Return the [x, y] coordinate for the center point of the cell that contains the specified text.  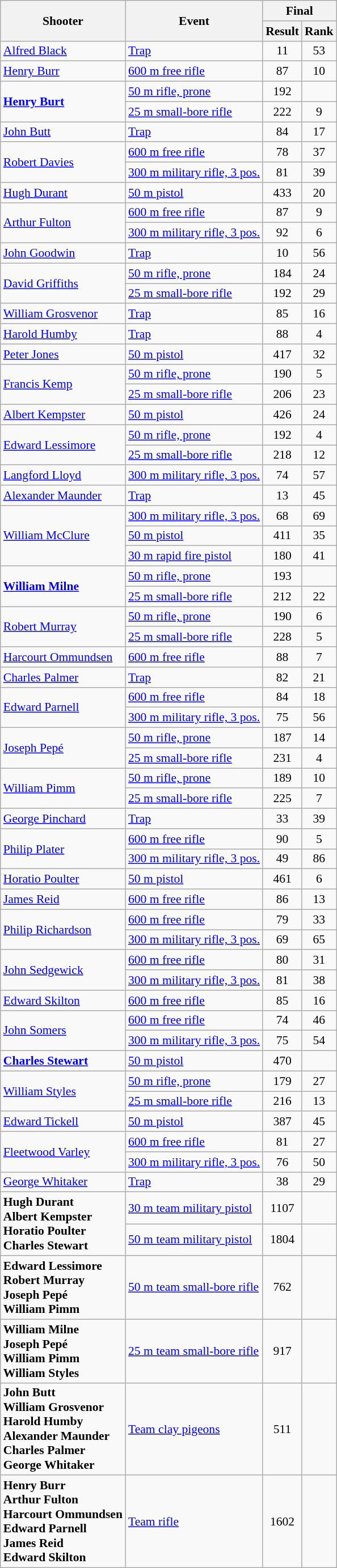
Philip Richardson [63, 930]
762 [283, 1287]
30 m rapid fire pistol [194, 556]
William McClure [63, 536]
180 [283, 556]
206 [283, 395]
John Goodwin [63, 253]
Rank [319, 31]
65 [319, 940]
189 [283, 778]
225 [283, 799]
57 [319, 476]
49 [283, 859]
17 [319, 132]
Team clay pigeons [194, 1429]
212 [283, 596]
Charles Palmer [63, 677]
Event [194, 20]
184 [283, 273]
31 [319, 960]
46 [319, 1020]
Peter Jones [63, 354]
Langford Lloyd [63, 476]
Robert Davies [63, 162]
1107 [283, 1208]
222 [283, 112]
187 [283, 738]
50 m team small-bore rifle [194, 1287]
387 [283, 1122]
30 m team military pistol [194, 1208]
John Somers [63, 1031]
Edward Skilton [63, 1001]
William Pimm [63, 788]
Final [300, 11]
William Milne Joseph Pepé William Pimm William Styles [63, 1351]
22 [319, 596]
461 [283, 879]
41 [319, 556]
Result [283, 31]
Harcourt Ommundsen [63, 657]
Team rifle [194, 1522]
50 [319, 1162]
37 [319, 152]
193 [283, 577]
Fleetwood Varley [63, 1152]
George Whitaker [63, 1182]
411 [283, 536]
Edward Parnell [63, 707]
William Grosvenor [63, 314]
Francis Kemp [63, 384]
1804 [283, 1240]
228 [283, 637]
Edward Tickell [63, 1122]
426 [283, 415]
John Butt [63, 132]
80 [283, 960]
Albert Kempster [63, 415]
54 [319, 1041]
Charles Stewart [63, 1061]
32 [319, 354]
George Pinchard [63, 819]
76 [283, 1162]
14 [319, 738]
Hugh Durant Albert Kempster Horatio Poulter Charles Stewart [63, 1224]
Hugh Durant [63, 193]
917 [283, 1351]
Alfred Black [63, 51]
Horatio Poulter [63, 879]
1602 [283, 1522]
433 [283, 193]
John Sedgewick [63, 971]
417 [283, 354]
Alexander Maunder [63, 495]
John Butt William Grosvenor Harold Humby Alexander Maunder Charles Palmer George Whitaker [63, 1429]
Henry Burr [63, 71]
25 m team small-bore rifle [194, 1351]
12 [319, 455]
68 [283, 516]
82 [283, 677]
78 [283, 152]
Edward Lessimore [63, 444]
90 [283, 839]
179 [283, 1081]
Shooter [63, 20]
Henry Burr Arthur Fulton Harcourt Ommundsen Edward Parnell James Reid Edward Skilton [63, 1522]
Robert Murray [63, 627]
David Griffiths [63, 283]
470 [283, 1061]
23 [319, 395]
Harold Humby [63, 334]
231 [283, 758]
511 [283, 1429]
James Reid [63, 900]
53 [319, 51]
Philip Plater [63, 849]
William Styles [63, 1091]
18 [319, 697]
50 m team military pistol [194, 1240]
11 [283, 51]
Arthur Fulton [63, 222]
218 [283, 455]
William Milne [63, 586]
92 [283, 233]
35 [319, 536]
21 [319, 677]
79 [283, 919]
Henry Burt [63, 102]
Joseph Pepé [63, 748]
216 [283, 1101]
20 [319, 193]
Edward Lessimore Robert Murray Joseph Pepé William Pimm [63, 1287]
